Pinpoint the cell where the given text exists, returning its [X, Y] midpoint coordinate. 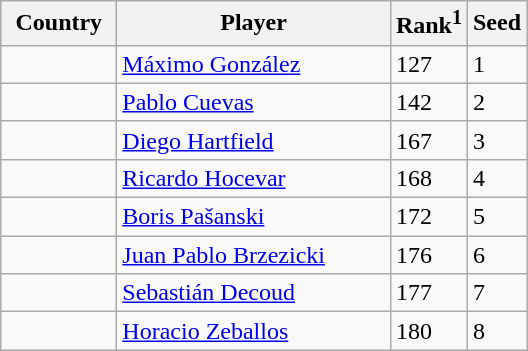
176 [428, 255]
167 [428, 140]
1 [496, 64]
7 [496, 293]
Sebastián Decoud [254, 293]
Juan Pablo Brzezicki [254, 255]
142 [428, 102]
Seed [496, 24]
Boris Pašanski [254, 217]
3 [496, 140]
Player [254, 24]
8 [496, 331]
Diego Hartfield [254, 140]
Horacio Zeballos [254, 331]
5 [496, 217]
Ricardo Hocevar [254, 178]
168 [428, 178]
127 [428, 64]
Pablo Cuevas [254, 102]
Máximo González [254, 64]
Rank1 [428, 24]
6 [496, 255]
Country [59, 24]
172 [428, 217]
2 [496, 102]
4 [496, 178]
180 [428, 331]
177 [428, 293]
